Find where the given text appears and provide that cell's center as (X, Y) coordinate. 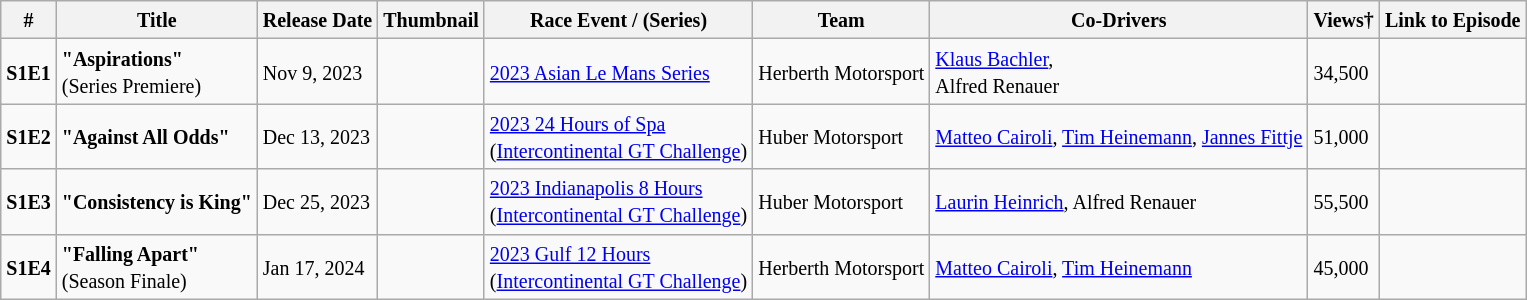
S1E4 (29, 266)
S1E2 (29, 136)
Co-Drivers (1119, 20)
55,500 (1344, 202)
"Aspirations"(Series Premiere) (156, 72)
51,000 (1344, 136)
Nov 9, 2023 (317, 72)
S1E3 (29, 202)
"Falling Apart"(Season Finale) (156, 266)
Link to Episode (1452, 20)
# (29, 20)
2023 Asian Le Mans Series (618, 72)
Jan 17, 2024 (317, 266)
34,500 (1344, 72)
Release Date (317, 20)
"Against All Odds" (156, 136)
Matteo Cairoli, Tim Heinemann, Jannes Fittje (1119, 136)
S1E1 (29, 72)
Team (842, 20)
2023 Gulf 12 Hours(Intercontinental GT Challenge) (618, 266)
Dec 25, 2023 (317, 202)
Matteo Cairoli, Tim Heinemann (1119, 266)
Title (156, 20)
Views† (1344, 20)
2023 Indianapolis 8 Hours(Intercontinental GT Challenge) (618, 202)
"Consistency is King" (156, 202)
2023 24 Hours of Spa(Intercontinental GT Challenge) (618, 136)
Thumbnail (432, 20)
Klaus Bachler,Alfred Renauer (1119, 72)
Dec 13, 2023 (317, 136)
45,000 (1344, 266)
Race Event / (Series) (618, 20)
Laurin Heinrich, Alfred Renauer (1119, 202)
